Capture the cell that displays the provided text and extract its (x, y) central coordinate. 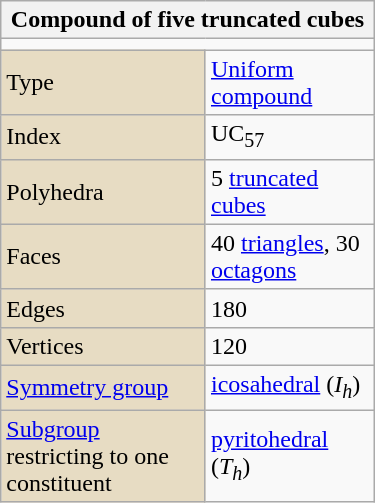
Edges (104, 308)
Faces (104, 256)
Type (104, 82)
5 truncated cubes (290, 192)
Subgroup restricting to one constituent (104, 456)
Vertices (104, 346)
pyritohedral (Th) (290, 456)
Polyhedra (104, 192)
UC57 (290, 137)
Uniform compound (290, 82)
icosahedral (Ih) (290, 388)
Index (104, 137)
180 (290, 308)
120 (290, 346)
Symmetry group (104, 388)
Compound of five truncated cubes (188, 20)
40 triangles, 30 octagons (290, 256)
